Scan for the cell matching the given text and deliver its [X, Y] coordinate at center. 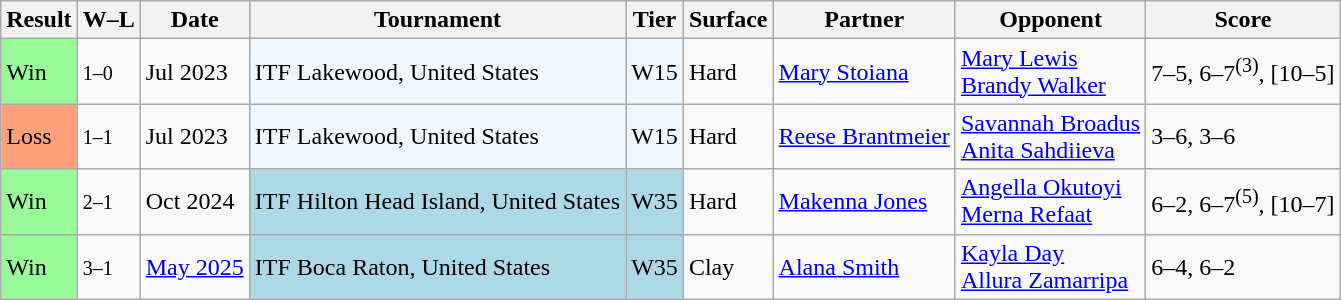
ITF Boca Raton, United States [437, 266]
W–L [108, 20]
Alana Smith [864, 266]
1–1 [108, 136]
Result [39, 20]
ITF Hilton Head Island, United States [437, 202]
Savannah Broadus Anita Sahdiieva [1050, 136]
Partner [864, 20]
Date [194, 20]
3–1 [108, 266]
6–4, 6–2 [1243, 266]
Mary Stoiana [864, 72]
3–6, 3–6 [1243, 136]
Kayla Day Allura Zamarripa [1050, 266]
Tournament [437, 20]
2–1 [108, 202]
7–5, 6–7(3), [10–5] [1243, 72]
Tier [655, 20]
Opponent [1050, 20]
Surface [728, 20]
Score [1243, 20]
1–0 [108, 72]
May 2025 [194, 266]
Angella Okutoyi Merna Refaat [1050, 202]
Makenna Jones [864, 202]
Clay [728, 266]
Oct 2024 [194, 202]
Mary Lewis Brandy Walker [1050, 72]
Reese Brantmeier [864, 136]
Loss [39, 136]
6–2, 6–7(5), [10–7] [1243, 202]
